Output the (x, y) coordinate of the center of the cell containing the given text.  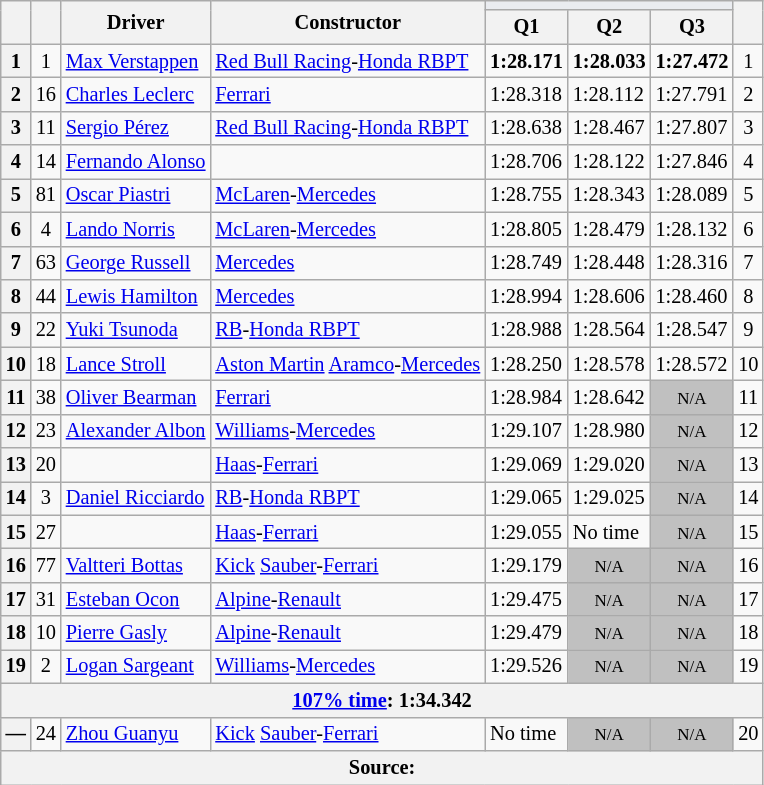
Zhou Guanyu (136, 734)
Driver (136, 22)
1:28.564 (610, 330)
1:28.706 (526, 162)
38 (46, 397)
1:28.460 (692, 296)
1:28.578 (610, 364)
1:28.033 (610, 61)
1:29.025 (610, 498)
1:29.479 (526, 633)
1:28.642 (610, 397)
1:28.805 (526, 229)
Charles Leclerc (136, 94)
1:29.179 (526, 565)
1:28.448 (610, 263)
1:29.069 (526, 465)
1:29.055 (526, 532)
27 (46, 532)
107% time: 1:34.342 (382, 700)
1:27.791 (692, 94)
1:28.988 (526, 330)
1:27.846 (692, 162)
Fernando Alonso (136, 162)
Source: (382, 767)
1:28.994 (526, 296)
22 (46, 330)
Oliver Bearman (136, 397)
63 (46, 263)
Aston Martin Aramco-Mercedes (348, 364)
1:28.984 (526, 397)
1:29.065 (526, 498)
Daniel Ricciardo (136, 498)
1:27.472 (692, 61)
31 (46, 599)
1:28.980 (610, 431)
44 (46, 296)
1:28.749 (526, 263)
Q3 (692, 27)
Pierre Gasly (136, 633)
Lando Norris (136, 229)
77 (46, 565)
1:28.547 (692, 330)
1:28.343 (610, 195)
1:29.020 (610, 465)
Lewis Hamilton (136, 296)
1:28.467 (610, 128)
Yuki Tsunoda (136, 330)
George Russell (136, 263)
81 (46, 195)
Constructor (348, 22)
Oscar Piastri (136, 195)
Sergio Pérez (136, 128)
1:28.606 (610, 296)
1:28.171 (526, 61)
1:28.122 (610, 162)
1:28.132 (692, 229)
Q2 (610, 27)
24 (46, 734)
Valtteri Bottas (136, 565)
Logan Sargeant (136, 666)
Max Verstappen (136, 61)
1:29.107 (526, 431)
Q1 (526, 27)
23 (46, 431)
1:29.526 (526, 666)
1:28.755 (526, 195)
1:27.807 (692, 128)
1:28.089 (692, 195)
1:28.112 (610, 94)
1:28.479 (610, 229)
1:29.475 (526, 599)
Alexander Albon (136, 431)
1:28.250 (526, 364)
1:28.316 (692, 263)
— (16, 734)
1:28.572 (692, 364)
Esteban Ocon (136, 599)
Lance Stroll (136, 364)
1:28.318 (526, 94)
1:28.638 (526, 128)
